Identify which cell holds the provided text, then report its [x, y] central coordinate. 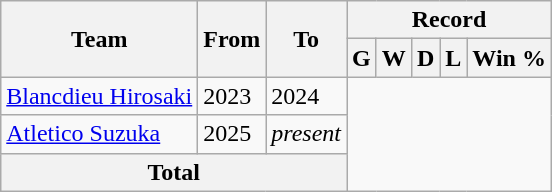
From [232, 39]
2025 [232, 134]
Record [450, 20]
Atletico Suzuka [100, 134]
Total [174, 172]
W [394, 58]
L [454, 58]
G [362, 58]
2023 [232, 96]
D [425, 58]
Team [100, 39]
Blancdieu Hirosaki [100, 96]
2024 [306, 96]
Win % [510, 58]
present [306, 134]
To [306, 39]
